Output the (X, Y) coordinate of the center of the cell containing the given text.  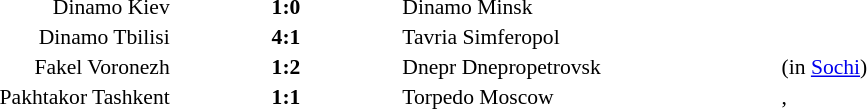
Dnepr Dnepropetrovsk (590, 67)
1:2 (286, 67)
4:1 (286, 37)
Tavria Simferopol (590, 37)
